Output the [x, y] coordinate of the center of the cell containing the given text.  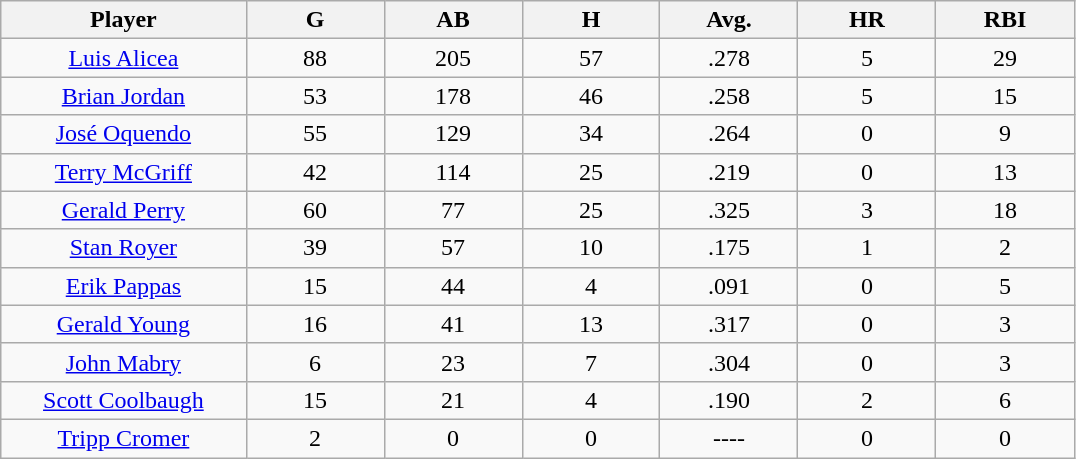
77 [453, 210]
Luis Alicea [124, 58]
H [591, 20]
José Oquendo [124, 134]
.325 [729, 210]
---- [729, 438]
Stan Royer [124, 248]
Brian Jordan [124, 96]
23 [453, 362]
1 [867, 248]
41 [453, 324]
42 [315, 172]
53 [315, 96]
AB [453, 20]
55 [315, 134]
Gerald Young [124, 324]
Scott Coolbaugh [124, 400]
29 [1005, 58]
114 [453, 172]
Tripp Cromer [124, 438]
.219 [729, 172]
.258 [729, 96]
205 [453, 58]
Player [124, 20]
21 [453, 400]
.278 [729, 58]
46 [591, 96]
129 [453, 134]
HR [867, 20]
RBI [1005, 20]
.175 [729, 248]
.304 [729, 362]
Terry McGriff [124, 172]
60 [315, 210]
John Mabry [124, 362]
.264 [729, 134]
178 [453, 96]
Erik Pappas [124, 286]
16 [315, 324]
.190 [729, 400]
18 [1005, 210]
.317 [729, 324]
10 [591, 248]
9 [1005, 134]
.091 [729, 286]
7 [591, 362]
39 [315, 248]
G [315, 20]
Gerald Perry [124, 210]
Avg. [729, 20]
44 [453, 286]
88 [315, 58]
34 [591, 134]
